Determine the (x, y) coordinate at the center of the cell enclosing the given text.  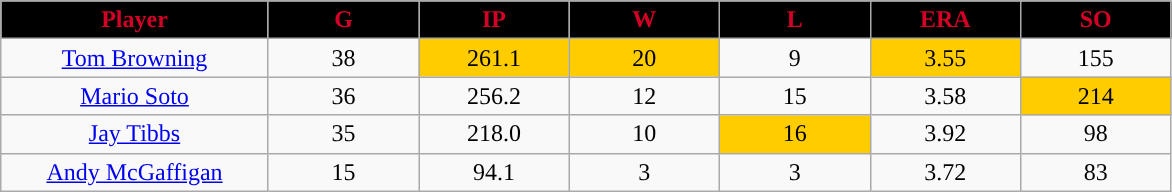
G (343, 20)
214 (1096, 96)
16 (795, 134)
ERA (945, 20)
Mario Soto (134, 96)
155 (1096, 58)
Andy McGaffigan (134, 172)
3.72 (945, 172)
38 (343, 58)
20 (644, 58)
Tom Browning (134, 58)
218.0 (494, 134)
L (795, 20)
Player (134, 20)
3.58 (945, 96)
261.1 (494, 58)
35 (343, 134)
9 (795, 58)
3.55 (945, 58)
98 (1096, 134)
SO (1096, 20)
Jay Tibbs (134, 134)
12 (644, 96)
IP (494, 20)
36 (343, 96)
83 (1096, 172)
3.92 (945, 134)
W (644, 20)
10 (644, 134)
256.2 (494, 96)
94.1 (494, 172)
